Return [X, Y] of the center of cell containing provided text 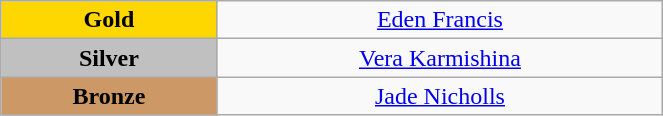
Eden Francis [440, 20]
Vera Karmishina [440, 58]
Jade Nicholls [440, 96]
Bronze [109, 96]
Silver [109, 58]
Gold [109, 20]
